Pinpoint the cell where the given text exists, returning its (X, Y) midpoint coordinate. 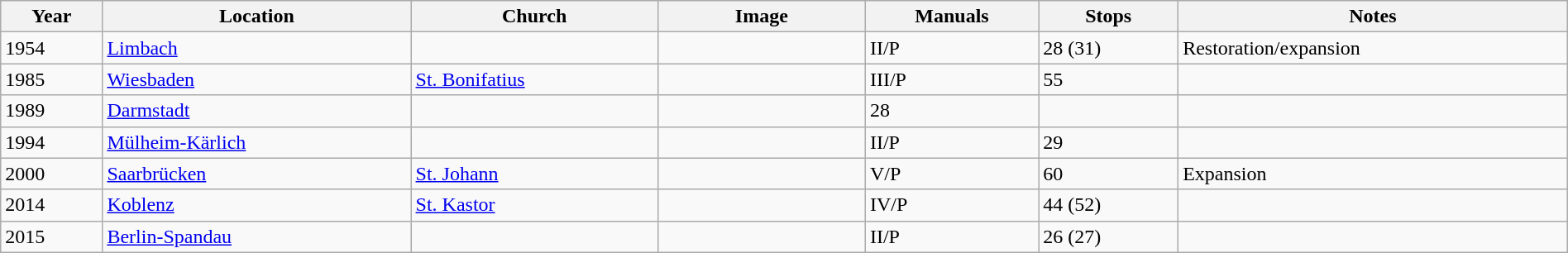
Church (534, 17)
St. Johann (534, 174)
Darmstadt (256, 111)
St. Kastor (534, 205)
1985 (51, 79)
IV/P (951, 205)
26 (27) (1108, 236)
Image (761, 17)
2015 (51, 236)
Limbach (256, 48)
Location (256, 17)
III/P (951, 79)
Stops (1108, 17)
44 (52) (1108, 205)
29 (1108, 142)
55 (1108, 79)
Berlin-Spandau (256, 236)
Expansion (1373, 174)
Saarbrücken (256, 174)
Wiesbaden (256, 79)
60 (1108, 174)
Year (51, 17)
Restoration/expansion (1373, 48)
1994 (51, 142)
2000 (51, 174)
28 (31) (1108, 48)
1989 (51, 111)
St. Bonifatius (534, 79)
Notes (1373, 17)
Mülheim-Kärlich (256, 142)
28 (951, 111)
Manuals (951, 17)
1954 (51, 48)
2014 (51, 205)
Koblenz (256, 205)
V/P (951, 174)
